Capture the cell that displays the provided text and extract its (x, y) central coordinate. 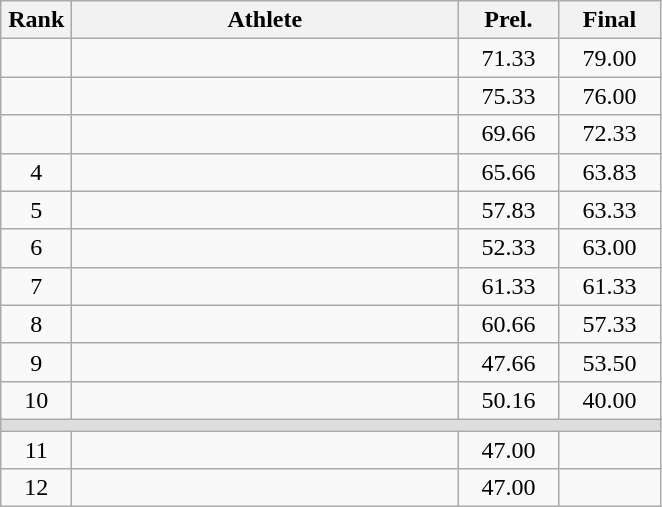
12 (36, 488)
69.66 (508, 134)
Final (610, 20)
63.83 (610, 172)
75.33 (508, 96)
Rank (36, 20)
40.00 (610, 400)
5 (36, 210)
57.33 (610, 324)
65.66 (508, 172)
57.83 (508, 210)
53.50 (610, 362)
9 (36, 362)
71.33 (508, 58)
7 (36, 286)
63.00 (610, 248)
8 (36, 324)
Athlete (265, 20)
11 (36, 449)
79.00 (610, 58)
63.33 (610, 210)
Prel. (508, 20)
6 (36, 248)
50.16 (508, 400)
47.66 (508, 362)
60.66 (508, 324)
52.33 (508, 248)
76.00 (610, 96)
4 (36, 172)
10 (36, 400)
72.33 (610, 134)
